Determine the (x, y) coordinate at the center of the cell enclosing the given text.  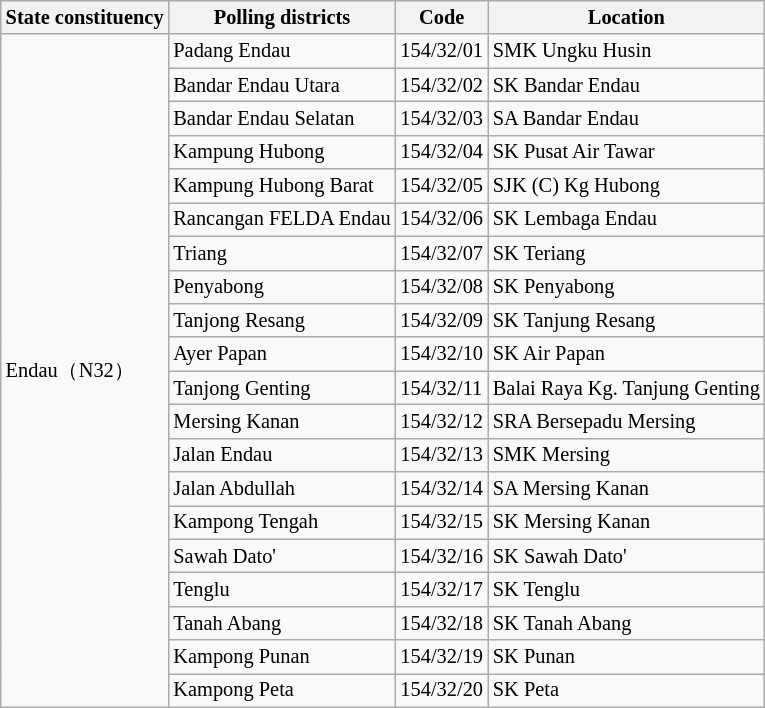
Kampong Peta (282, 690)
SK Peta (626, 690)
Code (442, 17)
Ayer Papan (282, 354)
Kampong Punan (282, 657)
SK Punan (626, 657)
154/32/08 (442, 287)
Tanjong Resang (282, 320)
Jalan Endau (282, 455)
SK Tanah Abang (626, 623)
SA Bandar Endau (626, 118)
154/32/12 (442, 421)
Kampung Hubong (282, 152)
SRA Bersepadu Mersing (626, 421)
SK Pusat Air Tawar (626, 152)
SK Penyabong (626, 287)
154/32/07 (442, 253)
SMK Ungku Husin (626, 51)
Jalan Abdullah (282, 489)
Polling districts (282, 17)
154/32/16 (442, 556)
SMK Mersing (626, 455)
SK Lembaga Endau (626, 219)
154/32/06 (442, 219)
Kampung Hubong Barat (282, 186)
Kampong Tengah (282, 522)
Penyabong (282, 287)
SK Sawah Dato' (626, 556)
Balai Raya Kg. Tanjung Genting (626, 388)
154/32/18 (442, 623)
SK Teriang (626, 253)
Rancangan FELDA Endau (282, 219)
SK Mersing Kanan (626, 522)
SJK (C) Kg Hubong (626, 186)
Padang Endau (282, 51)
154/32/04 (442, 152)
Sawah Dato' (282, 556)
SA Mersing Kanan (626, 489)
154/32/11 (442, 388)
Tanjong Genting (282, 388)
Mersing Kanan (282, 421)
154/32/05 (442, 186)
Tanah Abang (282, 623)
154/32/09 (442, 320)
Tenglu (282, 589)
SK Bandar Endau (626, 85)
154/32/01 (442, 51)
154/32/20 (442, 690)
154/32/13 (442, 455)
Bandar Endau Utara (282, 85)
154/32/03 (442, 118)
Triang (282, 253)
154/32/19 (442, 657)
SK Tenglu (626, 589)
154/32/14 (442, 489)
Endau（N32） (85, 370)
154/32/17 (442, 589)
SK Tanjung Resang (626, 320)
Location (626, 17)
State constituency (85, 17)
154/32/15 (442, 522)
Bandar Endau Selatan (282, 118)
154/32/10 (442, 354)
154/32/02 (442, 85)
SK Air Papan (626, 354)
